Provide the [x, y] coordinate of the cell's center where the given text is located.  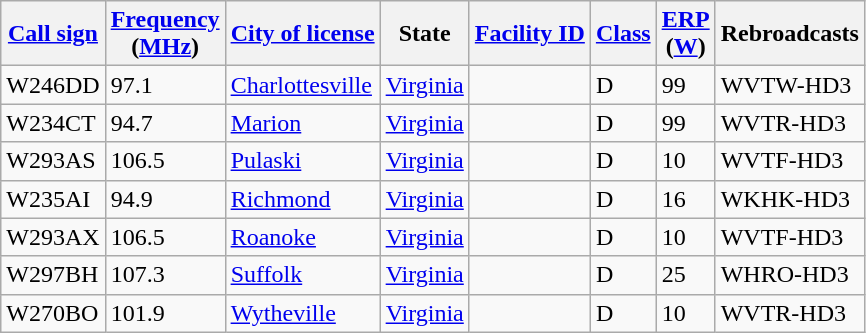
W297BH [53, 275]
25 [686, 275]
City of license [302, 34]
Suffolk [302, 275]
Roanoke [302, 237]
W293AS [53, 161]
Richmond [302, 199]
Charlottesville [302, 85]
97.1 [165, 85]
State [424, 34]
107.3 [165, 275]
WHRO-HD3 [790, 275]
94.9 [165, 199]
Pulaski [302, 161]
WVTW-HD3 [790, 85]
Facility ID [530, 34]
W293AX [53, 237]
WKHK-HD3 [790, 199]
Wytheville [302, 313]
W270BO [53, 313]
101.9 [165, 313]
Marion [302, 123]
ERP(W) [686, 34]
W235AI [53, 199]
94.7 [165, 123]
Class [623, 34]
Call sign [53, 34]
W234CT [53, 123]
Frequency(MHz) [165, 34]
W246DD [53, 85]
16 [686, 199]
Rebroadcasts [790, 34]
